Identify which cell holds the provided text, then report its [x, y] central coordinate. 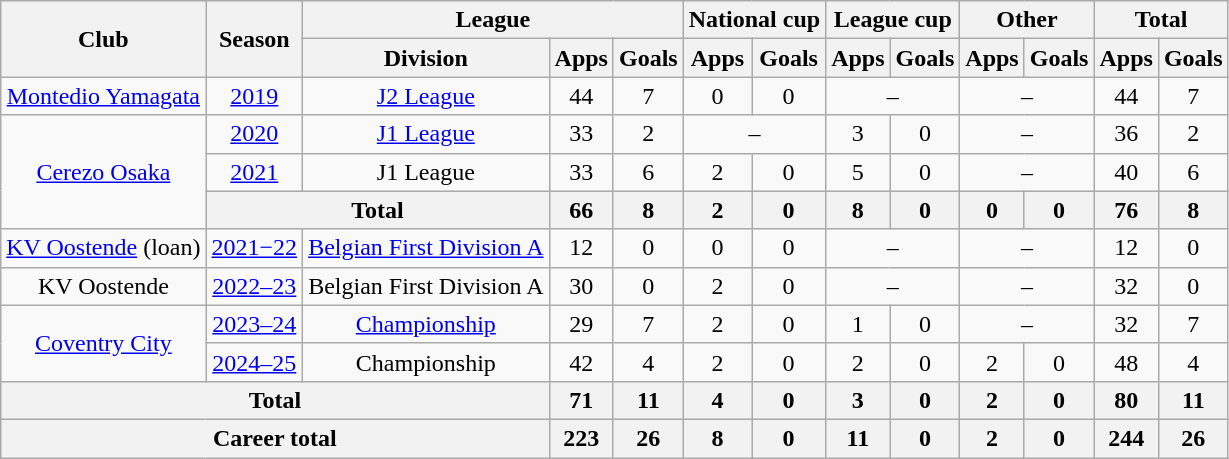
League [494, 20]
2019 [254, 96]
Other [1027, 20]
Club [104, 39]
5 [858, 172]
2024–25 [254, 362]
36 [1126, 134]
Cerezo Osaka [104, 172]
80 [1126, 400]
Coventry City [104, 343]
48 [1126, 362]
KV Oostende (loan) [104, 248]
29 [581, 324]
244 [1126, 438]
Season [254, 39]
2020 [254, 134]
2022–23 [254, 286]
2021−22 [254, 248]
League cup [893, 20]
National cup [754, 20]
42 [581, 362]
Montedio Yamagata [104, 96]
1 [858, 324]
66 [581, 210]
Division [426, 58]
Career total [275, 438]
71 [581, 400]
2021 [254, 172]
30 [581, 286]
KV Oostende [104, 286]
40 [1126, 172]
J2 League [426, 96]
76 [1126, 210]
223 [581, 438]
2023–24 [254, 324]
